Return (x, y) of the center of cell containing provided text 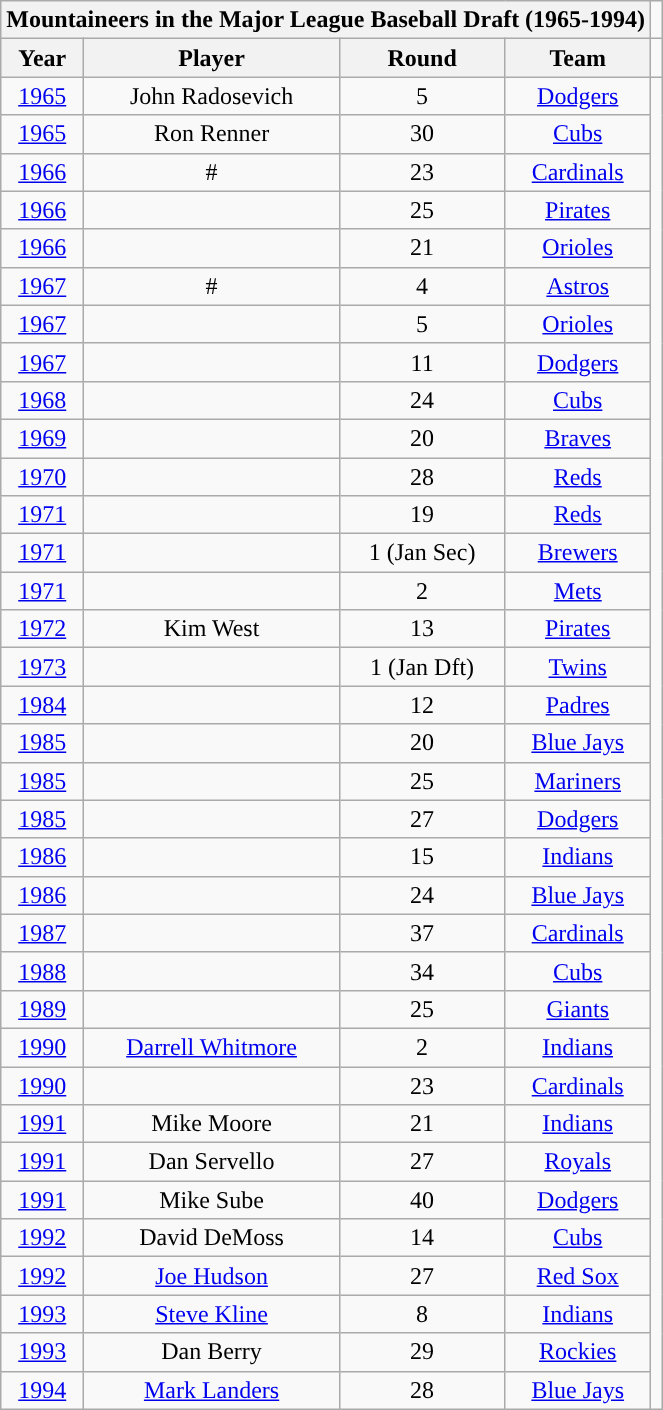
Rockies (578, 1352)
Kim West (212, 629)
40 (422, 1200)
Padres (578, 705)
Steve Kline (212, 1314)
Mark Landers (212, 1390)
11 (422, 362)
Team (578, 58)
1984 (42, 705)
30 (422, 134)
Royals (578, 1162)
1987 (42, 933)
1973 (42, 667)
John Radosevich (212, 96)
1989 (42, 1009)
1988 (42, 971)
Darrell Whitmore (212, 1047)
1970 (42, 477)
Dan Servello (212, 1162)
14 (422, 1238)
Mike Moore (212, 1124)
Joe Hudson (212, 1276)
Mets (578, 591)
Red Sox (578, 1276)
12 (422, 705)
19 (422, 515)
1 (Jan Sec) (422, 553)
Braves (578, 438)
1 (Jan Dft) (422, 667)
Mariners (578, 781)
8 (422, 1314)
37 (422, 933)
Giants (578, 1009)
1994 (42, 1390)
Mike Sube (212, 1200)
Year (42, 58)
Astros (578, 286)
Brewers (578, 553)
Round (422, 58)
15 (422, 857)
4 (422, 286)
29 (422, 1352)
Dan Berry (212, 1352)
Twins (578, 667)
1972 (42, 629)
Player (212, 58)
Mountaineers in the Major League Baseball Draft (1965-1994) (326, 20)
Ron Renner (212, 134)
1969 (42, 438)
13 (422, 629)
David DeMoss (212, 1238)
1968 (42, 400)
34 (422, 971)
